Output the (X, Y) coordinate of the center of the cell containing the given text.  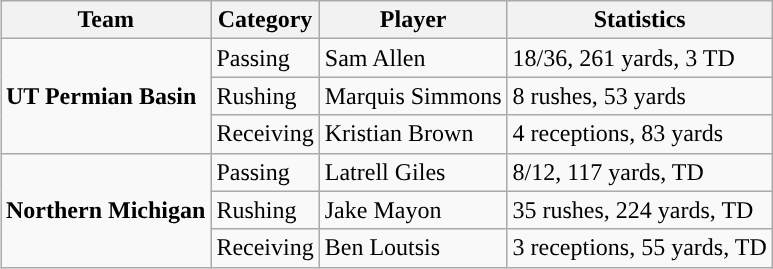
3 receptions, 55 yards, TD (640, 248)
18/36, 261 yards, 3 TD (640, 58)
Latrell Giles (413, 172)
Sam Allen (413, 58)
Team (105, 20)
Ben Loutsis (413, 248)
8 rushes, 53 yards (640, 96)
Category (265, 20)
Kristian Brown (413, 134)
Player (413, 20)
Northern Michigan (105, 210)
Jake Mayon (413, 210)
8/12, 117 yards, TD (640, 172)
4 receptions, 83 yards (640, 134)
Statistics (640, 20)
Marquis Simmons (413, 96)
UT Permian Basin (105, 96)
35 rushes, 224 yards, TD (640, 210)
